Locate the cell with the specified text and output its (x, y) center coordinate. 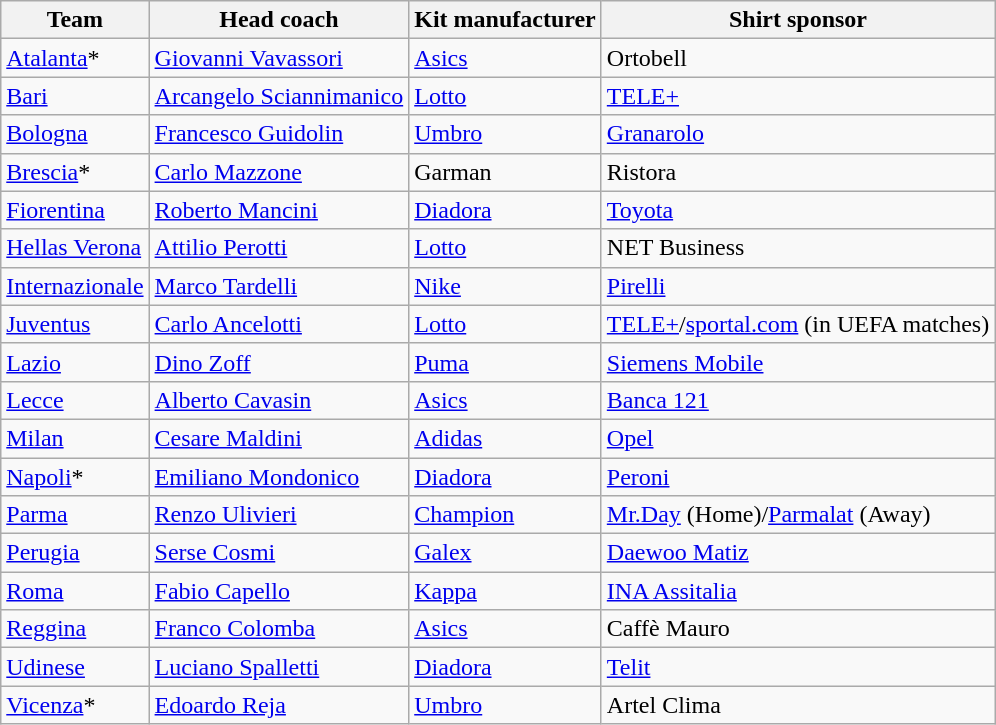
Caffè Mauro (798, 629)
Vicenza* (75, 705)
Juventus (75, 324)
Adidas (506, 438)
Arcangelo Sciannimanico (279, 96)
Bologna (75, 134)
Francesco Guidolin (279, 134)
Napoli* (75, 477)
Bari (75, 96)
Roberto Mancini (279, 210)
NET Business (798, 248)
Brescia* (75, 172)
Galex (506, 553)
Ortobell (798, 58)
Parma (75, 515)
Edoardo Reja (279, 705)
TELE+/sportal.com (in UEFA matches) (798, 324)
Team (75, 20)
Franco Colomba (279, 629)
Artel Clima (798, 705)
Lecce (75, 400)
Daewoo Matiz (798, 553)
Udinese (75, 667)
Shirt sponsor (798, 20)
Champion (506, 515)
Perugia (75, 553)
Pirelli (798, 286)
INA Assitalia (798, 591)
Carlo Mazzone (279, 172)
Siemens Mobile (798, 362)
Giovanni Vavassori (279, 58)
Peroni (798, 477)
Head coach (279, 20)
Garman (506, 172)
Granarolo (798, 134)
Opel (798, 438)
Lazio (75, 362)
Marco Tardelli (279, 286)
Renzo Ulivieri (279, 515)
Kappa (506, 591)
Telit (798, 667)
Serse Cosmi (279, 553)
Carlo Ancelotti (279, 324)
TELE+ (798, 96)
Fiorentina (75, 210)
Attilio Perotti (279, 248)
Kit manufacturer (506, 20)
Internazionale (75, 286)
Mr.Day (Home)/Parmalat (Away) (798, 515)
Hellas Verona (75, 248)
Ristora (798, 172)
Luciano Spalletti (279, 667)
Roma (75, 591)
Fabio Capello (279, 591)
Cesare Maldini (279, 438)
Reggina (75, 629)
Milan (75, 438)
Atalanta* (75, 58)
Alberto Cavasin (279, 400)
Nike (506, 286)
Banca 121 (798, 400)
Toyota (798, 210)
Puma (506, 362)
Dino Zoff (279, 362)
Emiliano Mondonico (279, 477)
